Determine the [X, Y] coordinate at the center of the cell enclosing the given text.  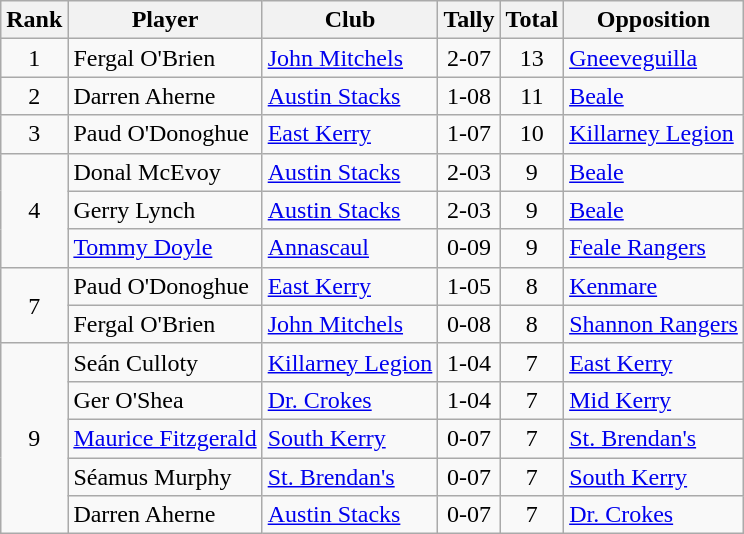
13 [532, 58]
Annascaul [350, 248]
Shannon Rangers [654, 324]
Seán Culloty [165, 362]
1 [34, 58]
Total [532, 20]
Club [350, 20]
Opposition [654, 20]
Ger O'Shea [165, 400]
Mid Kerry [654, 400]
Séamus Murphy [165, 477]
Player [165, 20]
Tally [469, 20]
Maurice Fitzgerald [165, 438]
Donal McEvoy [165, 172]
0-09 [469, 248]
2 [34, 96]
Tommy Doyle [165, 248]
3 [34, 134]
0-08 [469, 324]
1-07 [469, 134]
1-05 [469, 286]
Kenmare [654, 286]
Gneeveguilla [654, 58]
11 [532, 96]
1-08 [469, 96]
Gerry Lynch [165, 210]
Rank [34, 20]
4 [34, 210]
Feale Rangers [654, 248]
10 [532, 134]
2-07 [469, 58]
